Capture the cell that displays the provided text and extract its [X, Y] central coordinate. 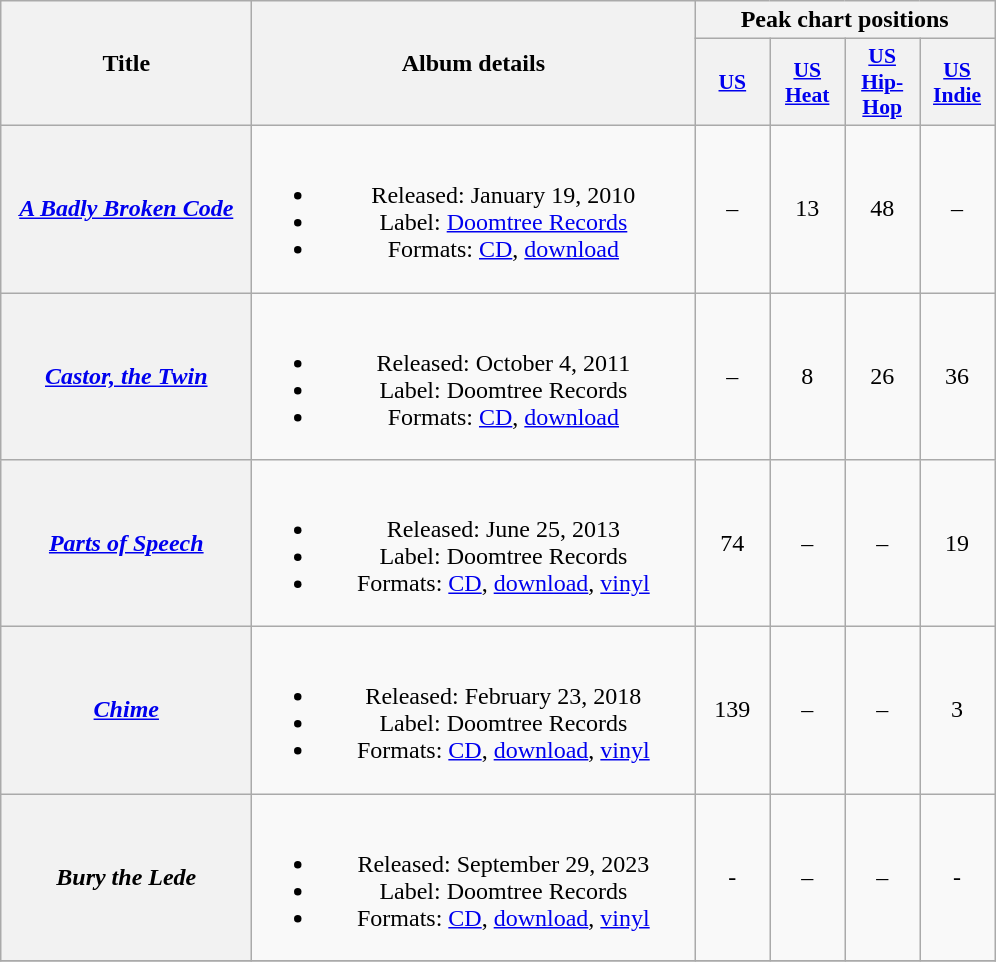
Bury the Lede [126, 878]
Peak chart positions [845, 20]
Released: September 29, 2023Label: Doomtree RecordsFormats: CD, download, vinyl [474, 878]
48 [882, 208]
26 [882, 376]
US Hip-Hop [882, 82]
A Badly Broken Code [126, 208]
US Indie [958, 82]
Album details [474, 64]
Castor, the Twin [126, 376]
Released: February 23, 2018Label: Doomtree RecordsFormats: CD, download, vinyl [474, 710]
Released: June 25, 2013Label: Doomtree RecordsFormats: CD, download, vinyl [474, 544]
74 [732, 544]
36 [958, 376]
Chime [126, 710]
US [732, 82]
8 [808, 376]
US Heat [808, 82]
Title [126, 64]
139 [732, 710]
3 [958, 710]
Released: October 4, 2011Label: Doomtree RecordsFormats: CD, download [474, 376]
Released: January 19, 2010Label: Doomtree RecordsFormats: CD, download [474, 208]
13 [808, 208]
Parts of Speech [126, 544]
19 [958, 544]
